Detect which cell encompasses the target text, then output its [x, y] center coordinate. 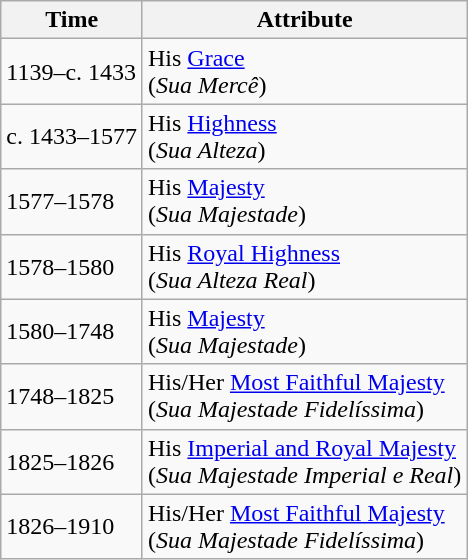
1580–1748 [72, 332]
1748–1825 [72, 396]
1826–1910 [72, 526]
His Grace(Sua Mercê) [304, 72]
His Royal Highness(Sua Alteza Real) [304, 266]
Time [72, 20]
1139–c. 1433 [72, 72]
1825–1826 [72, 462]
His Imperial and Royal Majesty(Sua Majestade Imperial e Real) [304, 462]
1578–1580 [72, 266]
c. 1433–1577 [72, 136]
Attribute [304, 20]
His Highness(Sua Alteza) [304, 136]
1577–1578 [72, 202]
